Identify which cell holds the provided text, then report its [X, Y] central coordinate. 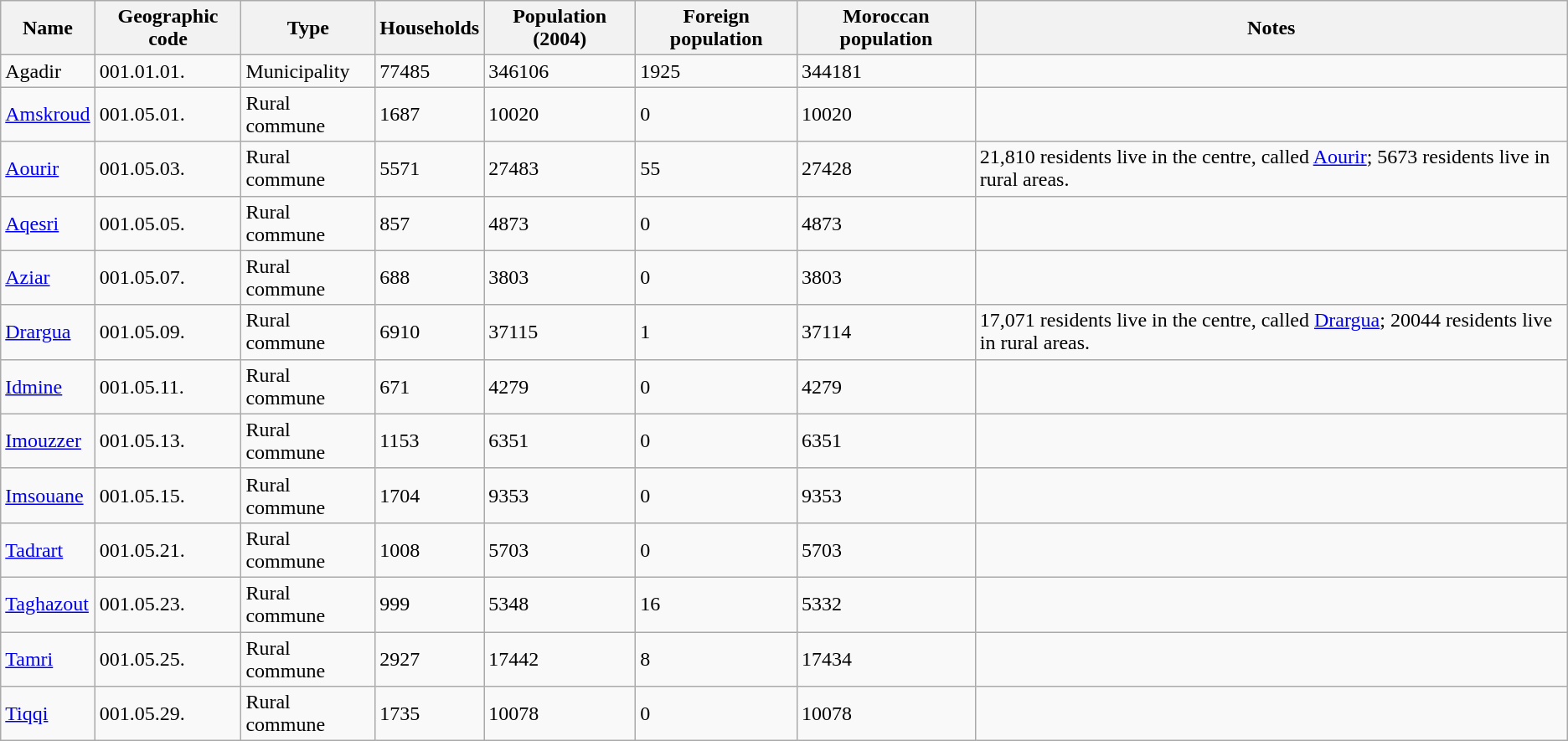
344181 [886, 71]
Idmine [48, 387]
5332 [886, 605]
Agadir [48, 71]
001.05.29. [168, 713]
Tiqqi [48, 713]
346106 [560, 71]
37114 [886, 332]
1925 [717, 71]
Type [308, 28]
21,810 residents live in the centre, called Aourir; 5673 residents live in rural areas. [1271, 169]
Aqesri [48, 223]
17434 [886, 658]
001.05.13. [168, 440]
1735 [430, 713]
Tadrart [48, 549]
5348 [560, 605]
001.05.23. [168, 605]
Drargua [48, 332]
Aziar [48, 278]
Imsouane [48, 496]
Name [48, 28]
Households [430, 28]
1687 [430, 114]
001.05.05. [168, 223]
Population (2004) [560, 28]
001.05.01. [168, 114]
27428 [886, 169]
001.05.25. [168, 658]
671 [430, 387]
17,071 residents live in the centre, called Drargua; 20044 residents live in rural areas. [1271, 332]
Municipality [308, 71]
77485 [430, 71]
16 [717, 605]
001.05.09. [168, 332]
001.05.21. [168, 549]
55 [717, 169]
Imouzzer [48, 440]
Amskroud [48, 114]
Moroccan population [886, 28]
001.05.07. [168, 278]
8 [717, 658]
688 [430, 278]
001.01.01. [168, 71]
999 [430, 605]
6910 [430, 332]
001.05.11. [168, 387]
27483 [560, 169]
1 [717, 332]
857 [430, 223]
Geographic code [168, 28]
5571 [430, 169]
Notes [1271, 28]
37115 [560, 332]
Taghazout [48, 605]
1704 [430, 496]
Aourir [48, 169]
1153 [430, 440]
2927 [430, 658]
Foreign population [717, 28]
001.05.03. [168, 169]
17442 [560, 658]
001.05.15. [168, 496]
Tamri [48, 658]
1008 [430, 549]
